Identify which cell holds the provided text, then report its [X, Y] central coordinate. 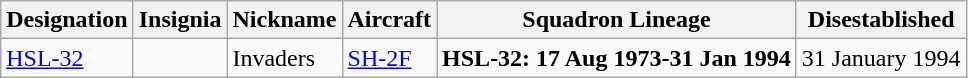
Aircraft [390, 20]
HSL-32: 17 Aug 1973-31 Jan 1994 [617, 58]
Invaders [284, 58]
Insignia [180, 20]
Disestablished [881, 20]
SH-2F [390, 58]
HSL-32 [67, 58]
31 January 1994 [881, 58]
Squadron Lineage [617, 20]
Nickname [284, 20]
Designation [67, 20]
